Identify which cell holds the provided text, then report its (x, y) central coordinate. 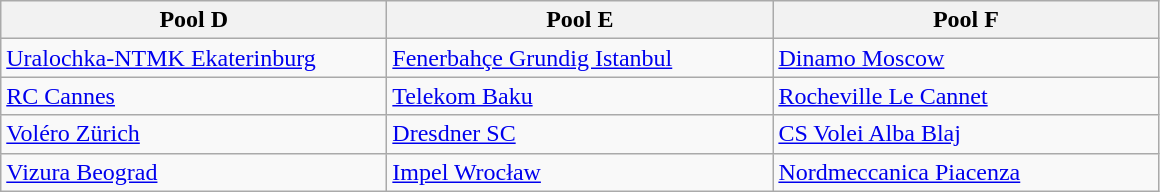
RC Cannes (194, 96)
Dinamo Moscow (966, 58)
Telekom Baku (580, 96)
Pool D (194, 20)
Impel Wrocław (580, 172)
Rocheville Le Cannet (966, 96)
CS Volei Alba Blaj (966, 134)
Pool E (580, 20)
Dresdner SC (580, 134)
Vizura Beograd (194, 172)
Fenerbahçe Grundig Istanbul (580, 58)
Nordmeccanica Piacenza (966, 172)
Uralochka-NTMK Ekaterinburg (194, 58)
Pool F (966, 20)
Voléro Zürich (194, 134)
